For the text-containing cell, return its midpoint in [x, y] coordinate format. 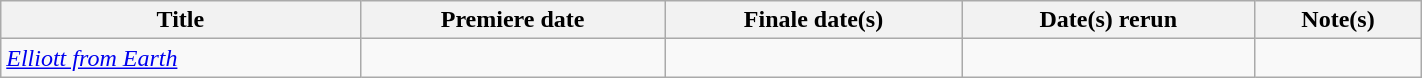
Premiere date [512, 20]
Elliott from Earth [180, 58]
Note(s) [1338, 20]
Finale date(s) [814, 20]
Date(s) rerun [1108, 20]
Title [180, 20]
